Scan for the cell matching the given text and deliver its (x, y) coordinate at center. 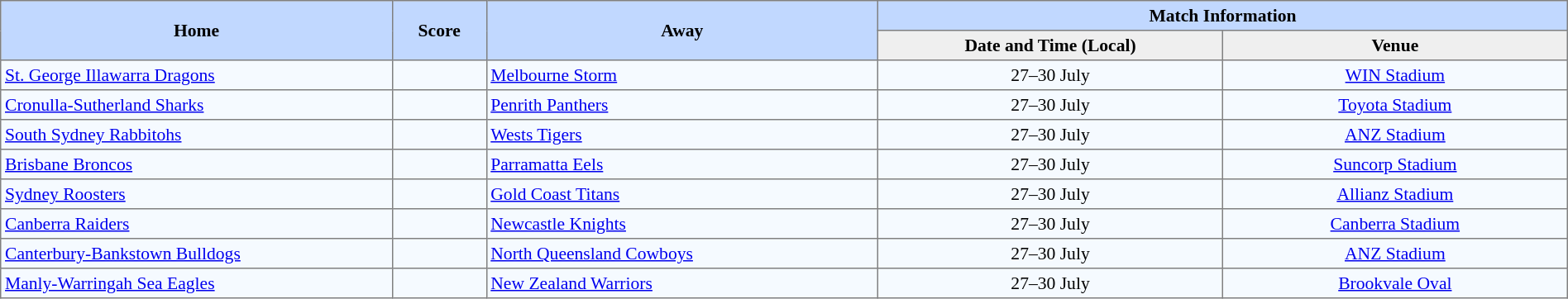
Melbourne Storm (682, 75)
Parramatta Eels (682, 164)
Brisbane Broncos (197, 164)
New Zealand Warriors (682, 283)
Suncorp Stadium (1394, 164)
South Sydney Rabbitohs (197, 135)
Sydney Roosters (197, 194)
Allianz Stadium (1394, 194)
Wests Tigers (682, 135)
Canberra Stadium (1394, 224)
Canberra Raiders (197, 224)
Home (197, 31)
Cronulla-Sutherland Sharks (197, 105)
WIN Stadium (1394, 75)
Penrith Panthers (682, 105)
Manly-Warringah Sea Eagles (197, 283)
Score (439, 31)
North Queensland Cowboys (682, 254)
Newcastle Knights (682, 224)
Match Information (1223, 16)
Away (682, 31)
Toyota Stadium (1394, 105)
Brookvale Oval (1394, 283)
Canterbury-Bankstown Bulldogs (197, 254)
Venue (1394, 45)
St. George Illawarra Dragons (197, 75)
Gold Coast Titans (682, 194)
Date and Time (Local) (1050, 45)
